Output the (X, Y) coordinate of the center of the cell containing the given text.  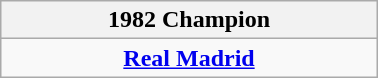
1982 Champion (189, 20)
Real Madrid (189, 58)
